Identify which cell holds the provided text, then report its (x, y) central coordinate. 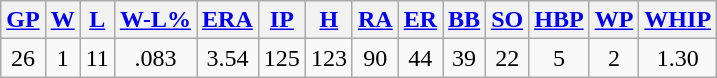
ERA (228, 20)
L (97, 20)
ER (420, 20)
HBP (559, 20)
44 (420, 58)
5 (559, 58)
H (328, 20)
RA (375, 20)
3.54 (228, 58)
1 (62, 58)
W-L% (155, 20)
11 (97, 58)
2 (614, 58)
123 (328, 58)
GP (23, 20)
125 (282, 58)
IP (282, 20)
BB (464, 20)
90 (375, 58)
1.30 (678, 58)
39 (464, 58)
WP (614, 20)
26 (23, 58)
.083 (155, 58)
WHIP (678, 20)
22 (508, 58)
SO (508, 20)
W (62, 20)
